Detect which cell encompasses the target text, then output its [X, Y] center coordinate. 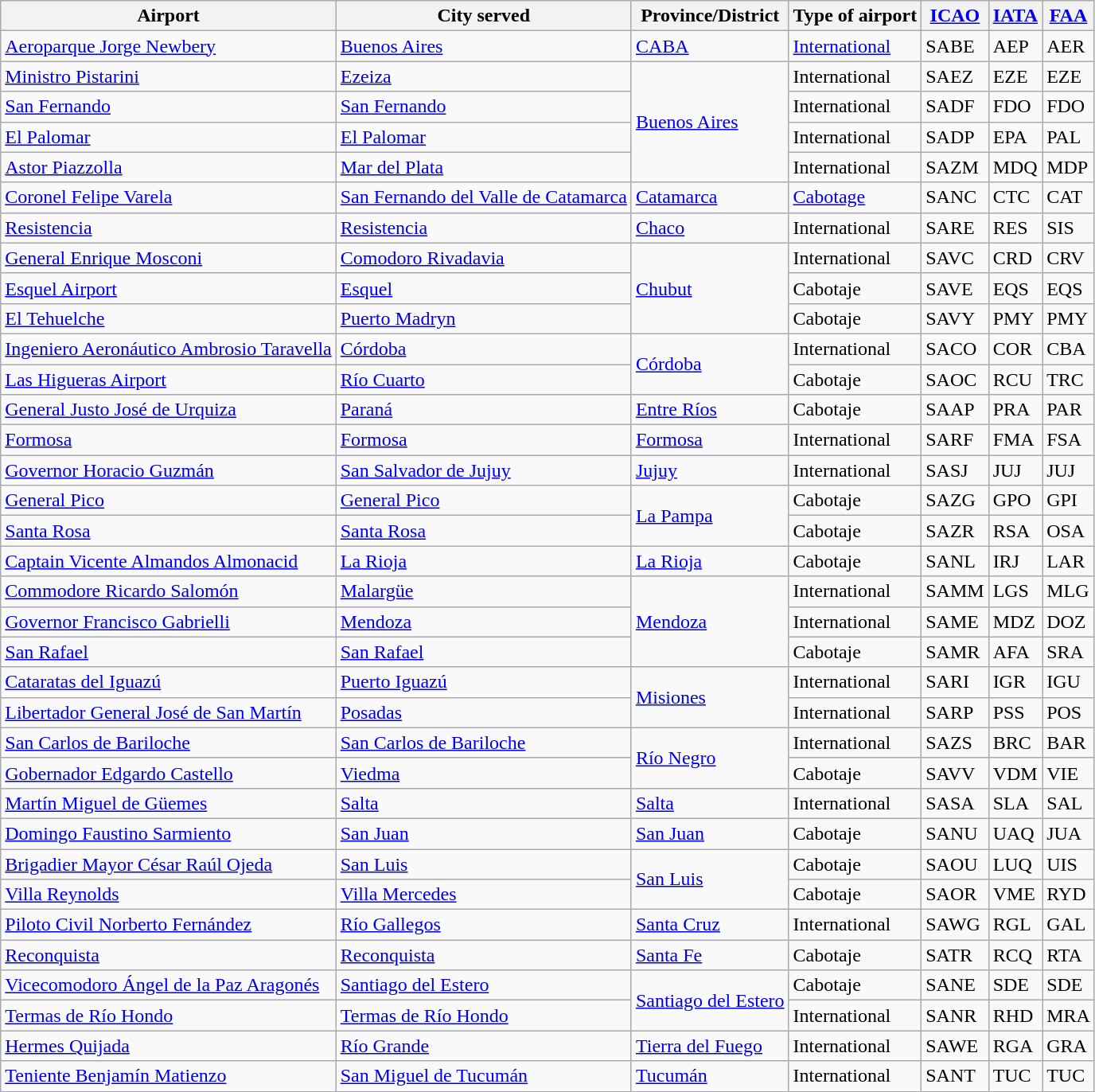
Province/District [710, 16]
RCU [1015, 380]
Paraná [484, 410]
Tucumán [710, 1076]
Mar del Plata [484, 167]
SAWG [955, 925]
Brigadier Mayor César Raúl Ojeda [169, 864]
Cataratas del Iguazú [169, 682]
SAME [955, 622]
AEP [1015, 46]
POS [1069, 712]
General Enrique Mosconi [169, 258]
Type of airport [855, 16]
JUA [1069, 833]
Villa Mercedes [484, 895]
Malargüe [484, 591]
Cabotage [855, 197]
SASJ [955, 470]
RCQ [1015, 955]
COR [1015, 349]
SADP [955, 137]
SAL [1069, 803]
LUQ [1015, 864]
Esquel [484, 288]
ICAO [955, 16]
SAEZ [955, 76]
PRA [1015, 410]
RES [1015, 228]
RGL [1015, 925]
TRC [1069, 380]
SAZM [955, 167]
BRC [1015, 743]
GPI [1069, 501]
SABE [955, 46]
Gobernador Edgardo Castello [169, 773]
SANU [955, 833]
LGS [1015, 591]
IRJ [1015, 561]
SANC [955, 197]
City served [484, 16]
Santa Fe [710, 955]
Commodore Ricardo Salomón [169, 591]
SARI [955, 682]
SAMM [955, 591]
Chaco [710, 228]
Hermes Quijada [169, 1046]
Río Negro [710, 758]
RYD [1069, 895]
Domingo Faustino Sarmiento [169, 833]
Ezeiza [484, 76]
AER [1069, 46]
Teniente Benjamín Matienzo [169, 1076]
Río Cuarto [484, 380]
SATR [955, 955]
IATA [1015, 16]
Entre Ríos [710, 410]
RHD [1015, 1016]
IGR [1015, 682]
AFA [1015, 652]
Coronel Felipe Varela [169, 197]
PAR [1069, 410]
CRV [1069, 258]
FMA [1015, 440]
SAAP [955, 410]
MRA [1069, 1016]
Viedma [484, 773]
OSA [1069, 531]
Santa Cruz [710, 925]
MDP [1069, 167]
Tierra del Fuego [710, 1046]
SAZG [955, 501]
SAVC [955, 258]
Ministro Pistarini [169, 76]
Posadas [484, 712]
SACO [955, 349]
FSA [1069, 440]
FAA [1069, 16]
General Justo José de Urquiza [169, 410]
Vicecomodoro Ángel de la Paz Aragonés [169, 985]
CTC [1015, 197]
DOZ [1069, 622]
Jujuy [710, 470]
SAWE [955, 1046]
Puerto Madryn [484, 318]
SAOU [955, 864]
GRA [1069, 1046]
SRA [1069, 652]
RSA [1015, 531]
MDQ [1015, 167]
SASA [955, 803]
IGU [1069, 682]
Villa Reynolds [169, 895]
MDZ [1015, 622]
Río Gallegos [484, 925]
BAR [1069, 743]
LAR [1069, 561]
RTA [1069, 955]
Captain Vicente Almandos Almonacid [169, 561]
Aeroparque Jorge Newbery [169, 46]
Piloto Civil Norberto Fernández [169, 925]
Puerto Iguazú [484, 682]
SANR [955, 1016]
Astor Piazzolla [169, 167]
VIE [1069, 773]
San Salvador de Jujuy [484, 470]
CBA [1069, 349]
SARE [955, 228]
SARF [955, 440]
SAZR [955, 531]
Catamarca [710, 197]
Esquel Airport [169, 288]
SAVY [955, 318]
SAOC [955, 380]
Airport [169, 16]
UAQ [1015, 833]
RGA [1015, 1046]
La Pampa [710, 516]
San Miguel de Tucumán [484, 1076]
San Fernando del Valle de Catamarca [484, 197]
VME [1015, 895]
VDM [1015, 773]
El Tehuelche [169, 318]
GPO [1015, 501]
SAVV [955, 773]
Chubut [710, 288]
Governor Horacio Guzmán [169, 470]
SAVE [955, 288]
SAOR [955, 895]
SADF [955, 107]
Governor Francisco Gabrielli [169, 622]
SANE [955, 985]
Ingeniero Aeronáutico Ambrosio Taravella [169, 349]
GAL [1069, 925]
Río Grande [484, 1046]
SANL [955, 561]
SARP [955, 712]
CAT [1069, 197]
Misiones [710, 697]
SLA [1015, 803]
SIS [1069, 228]
CRD [1015, 258]
UIS [1069, 864]
Las Higueras Airport [169, 380]
CABA [710, 46]
Comodoro Rivadavia [484, 258]
Libertador General José de San Martín [169, 712]
SAZS [955, 743]
PSS [1015, 712]
PAL [1069, 137]
EPA [1015, 137]
MLG [1069, 591]
Martín Miguel de Güemes [169, 803]
SANT [955, 1076]
SAMR [955, 652]
